Detect which cell encompasses the target text, then output its [x, y] center coordinate. 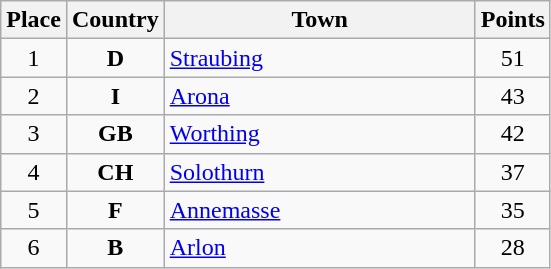
Annemasse [320, 210]
2 [34, 96]
42 [512, 134]
Solothurn [320, 172]
35 [512, 210]
Place [34, 20]
D [115, 58]
I [115, 96]
F [115, 210]
3 [34, 134]
6 [34, 248]
4 [34, 172]
37 [512, 172]
Country [115, 20]
Arona [320, 96]
5 [34, 210]
Straubing [320, 58]
Worthing [320, 134]
51 [512, 58]
GB [115, 134]
28 [512, 248]
CH [115, 172]
Town [320, 20]
1 [34, 58]
Points [512, 20]
B [115, 248]
43 [512, 96]
Arlon [320, 248]
